Output the [x, y] coordinate of the center of the cell containing the given text.  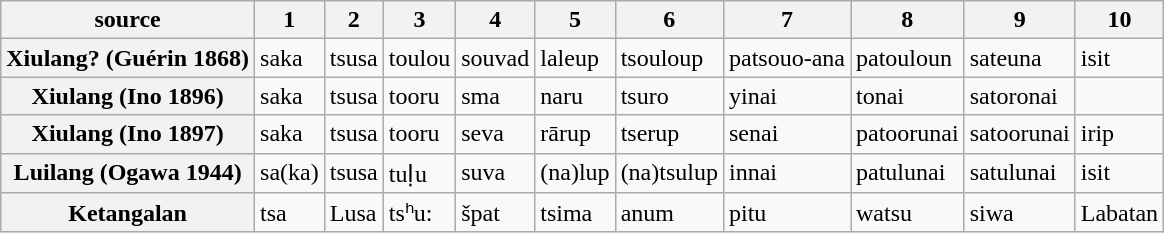
(na)tsulup [669, 173]
tuḷu [419, 173]
špat [496, 213]
innai [786, 173]
tsa [290, 213]
satoorunai [1020, 134]
tsouloup [669, 58]
(na)lup [575, 173]
patouloun [907, 58]
tonai [907, 96]
Labatan [1119, 213]
seva [496, 134]
satulunai [1020, 173]
sa(ka) [290, 173]
naru [575, 96]
2 [354, 20]
3 [419, 20]
irip [1119, 134]
Lusa [354, 213]
watsu [907, 213]
patsouo-ana [786, 58]
suva [496, 173]
Xiulang? (Guérin 1868) [128, 58]
siwa [1020, 213]
9 [1020, 20]
7 [786, 20]
8 [907, 20]
5 [575, 20]
Ketangalan [128, 213]
Xiulang (Ino 1896) [128, 96]
pitu [786, 213]
Xiulang (Ino 1897) [128, 134]
tserup [669, 134]
tsʰu: [419, 213]
1 [290, 20]
tsuro [669, 96]
4 [496, 20]
6 [669, 20]
souvad [496, 58]
patulunai [907, 173]
10 [1119, 20]
laleup [575, 58]
source [128, 20]
rārup [575, 134]
tsima [575, 213]
satoronai [1020, 96]
sma [496, 96]
toulou [419, 58]
Luilang (Ogawa 1944) [128, 173]
senai [786, 134]
patoorunai [907, 134]
sateuna [1020, 58]
yinai [786, 96]
anum [669, 213]
